Pinpoint the cell where the given text exists, returning its [X, Y] midpoint coordinate. 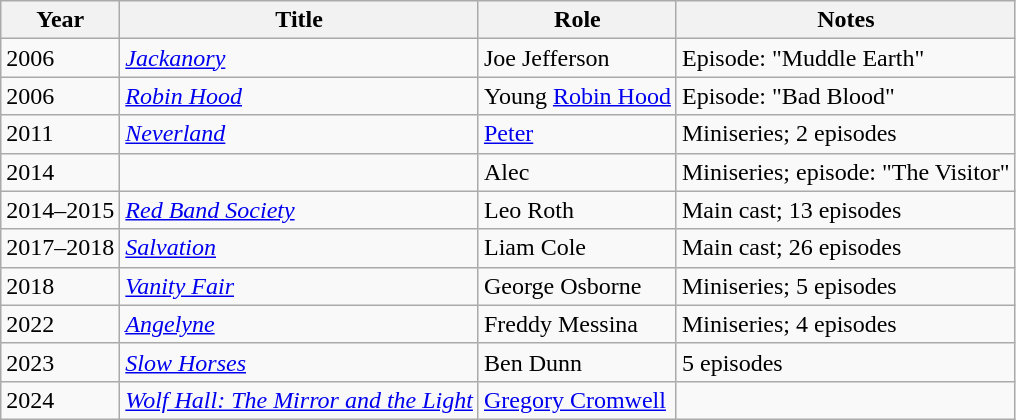
2024 [60, 400]
2014 [60, 172]
Wolf Hall: The Mirror and the Light [300, 400]
Salvation [300, 248]
Episode: "Bad Blood" [846, 96]
Jackanory [300, 58]
Alec [577, 172]
5 episodes [846, 362]
Episode: "Muddle Earth" [846, 58]
Main cast; 26 episodes [846, 248]
Angelyne [300, 324]
2011 [60, 134]
Freddy Messina [577, 324]
Miniseries; 5 episodes [846, 286]
Notes [846, 20]
Young Robin Hood [577, 96]
Year [60, 20]
Miniseries; 4 episodes [846, 324]
Ben Dunn [577, 362]
Joe Jefferson [577, 58]
2022 [60, 324]
George Osborne [577, 286]
2023 [60, 362]
Vanity Fair [300, 286]
2014–2015 [60, 210]
Neverland [300, 134]
Role [577, 20]
2018 [60, 286]
Title [300, 20]
Gregory Cromwell [577, 400]
Miniseries; 2 episodes [846, 134]
Liam Cole [577, 248]
Red Band Society [300, 210]
Main cast; 13 episodes [846, 210]
Leo Roth [577, 210]
Robin Hood [300, 96]
Peter [577, 134]
Miniseries; episode: "The Visitor" [846, 172]
Slow Horses [300, 362]
2017–2018 [60, 248]
